Pinpoint the cell where the given text exists, returning its (X, Y) midpoint coordinate. 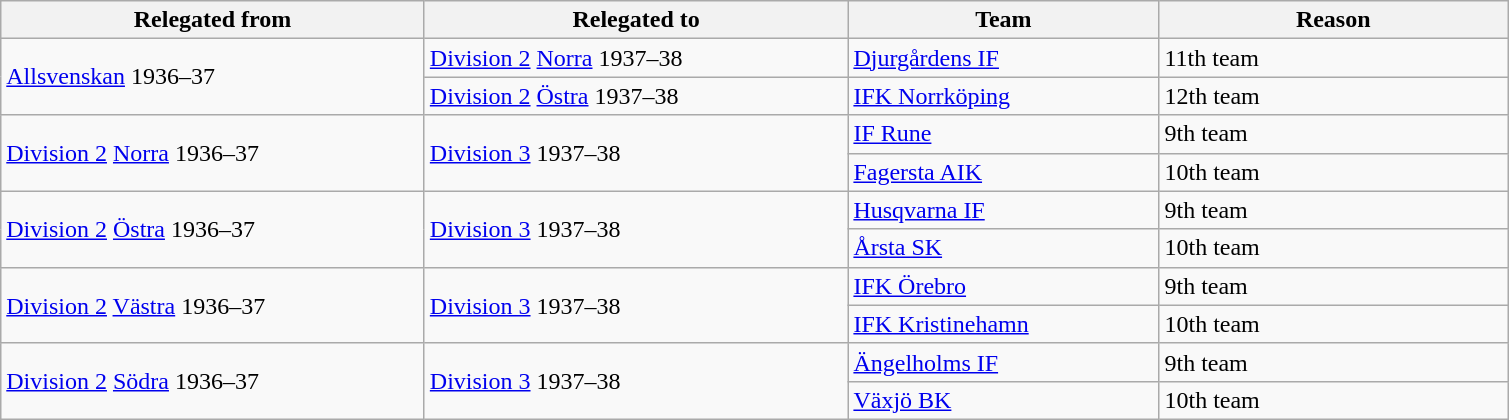
Fagersta AIK (1004, 172)
Team (1004, 20)
Division 2 Södra 1936–37 (213, 381)
Division 2 Östra 1936–37 (213, 229)
Division 2 Västra 1936–37 (213, 305)
Division 2 Östra 1937–38 (636, 96)
IFK Kristinehamn (1004, 324)
11th team (1334, 58)
Årsta SK (1004, 248)
Växjö BK (1004, 400)
Division 2 Norra 1936–37 (213, 153)
Allsvenskan 1936–37 (213, 77)
IF Rune (1004, 134)
Ängelholms IF (1004, 362)
IFK Örebro (1004, 286)
Relegated from (213, 20)
Relegated to (636, 20)
Division 2 Norra 1937–38 (636, 58)
Husqvarna IF (1004, 210)
Reason (1334, 20)
12th team (1334, 96)
Djurgårdens IF (1004, 58)
IFK Norrköping (1004, 96)
